Determine the [x, y] coordinate at the center of the cell enclosing the given text.  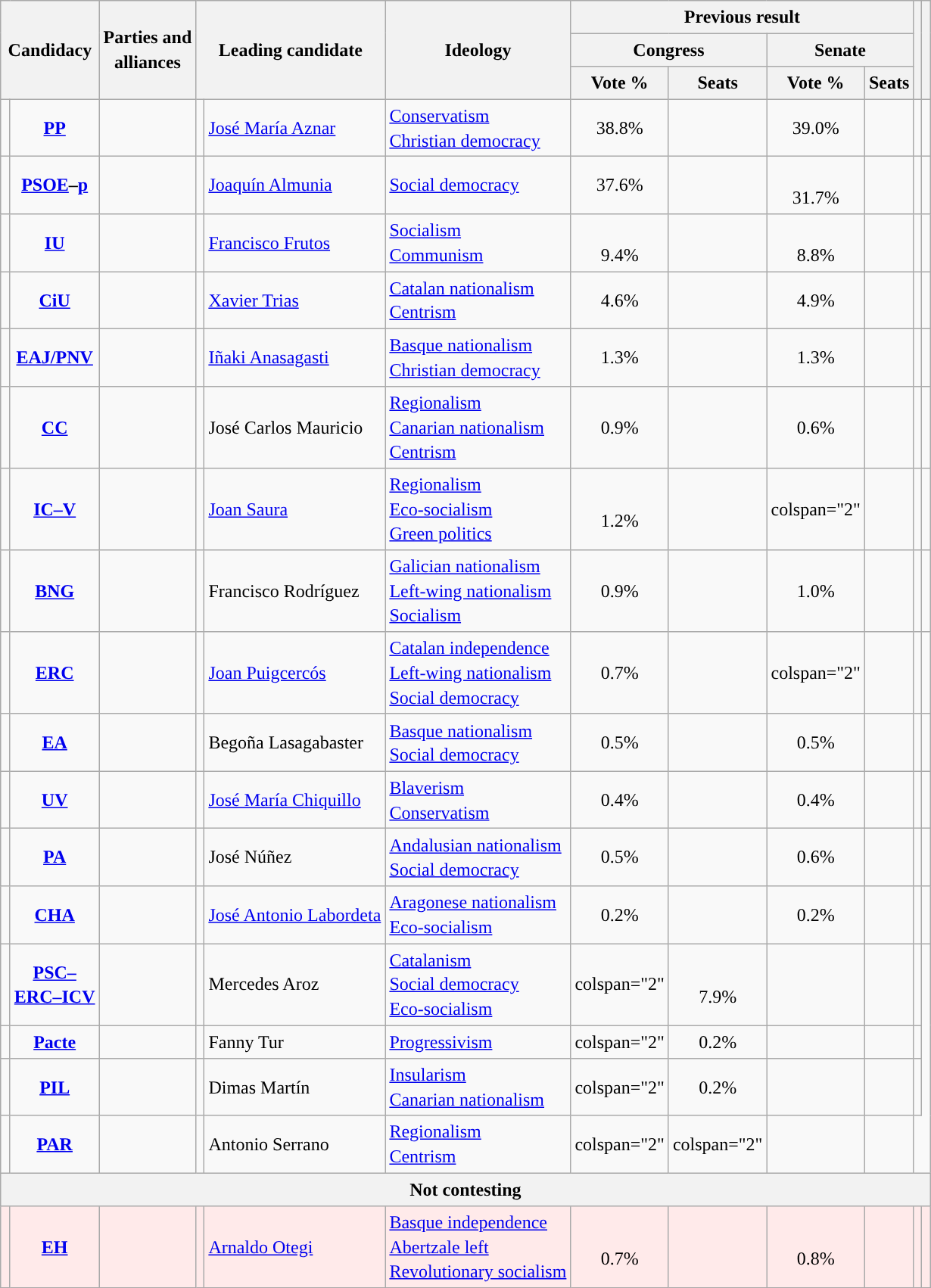
CiU [54, 300]
8.8% [816, 243]
PSC–ERC–ICV [54, 985]
UV [54, 800]
Candidacy [50, 50]
InsularismCanarian nationalism [478, 1087]
Previous result [742, 17]
Not contesting [465, 1190]
Joan Puigcercós [295, 673]
Progressivism [478, 1041]
Aragonese nationalismEco-socialism [478, 915]
Mercedes Aroz [295, 985]
José Antonio Labordeta [295, 915]
José María Chiquillo [295, 800]
CatalanismSocial democracyEco-socialism [478, 985]
CHA [54, 915]
Basque nationalismSocial democracy [478, 742]
PAR [54, 1144]
Galician nationalismLeft-wing nationalismSocialism [478, 591]
Joaquín Almunia [295, 185]
RegionalismEco-socialismGreen politics [478, 509]
37.6% [620, 185]
4.9% [816, 300]
Catalan nationalismCentrism [478, 300]
Francisco Frutos [295, 243]
PIL [54, 1087]
38.8% [620, 128]
Basque nationalismChristian democracy [478, 357]
RegionalismCanarian nationalismCentrism [478, 427]
IU [54, 243]
SocialismCommunism [478, 243]
BlaverismConservatism [478, 800]
Xavier Trias [295, 300]
Fanny Tur [295, 1041]
PSOE–p [54, 185]
Arnaldo Otegi [295, 1246]
CC [54, 427]
Joan Saura [295, 509]
0.8% [816, 1246]
EA [54, 742]
4.6% [620, 300]
ConservatismChristian democracy [478, 128]
RegionalismCentrism [478, 1144]
1.0% [816, 591]
EH [54, 1246]
Dimas Martín [295, 1087]
José Núñez [295, 857]
Andalusian nationalismSocial democracy [478, 857]
39.0% [816, 128]
Catalan independenceLeft-wing nationalismSocial democracy [478, 673]
EAJ/PNV [54, 357]
Antonio Serrano [295, 1144]
Begoña Lasagabaster [295, 742]
José María Aznar [295, 128]
Parties andalliances [148, 50]
9.4% [620, 243]
31.7% [816, 185]
IC–V [54, 509]
Senate [840, 50]
7.9% [718, 985]
1.2% [620, 509]
Leading candidate [291, 50]
Congress [669, 50]
Iñaki Anasagasti [295, 357]
Pacte [54, 1041]
Social democracy [478, 185]
José Carlos Mauricio [295, 427]
PA [54, 857]
PP [54, 128]
Basque independenceAbertzale leftRevolutionary socialism [478, 1246]
Ideology [478, 50]
Francisco Rodríguez [295, 591]
ERC [54, 673]
BNG [54, 591]
